Return (x, y) of the center of cell containing provided text 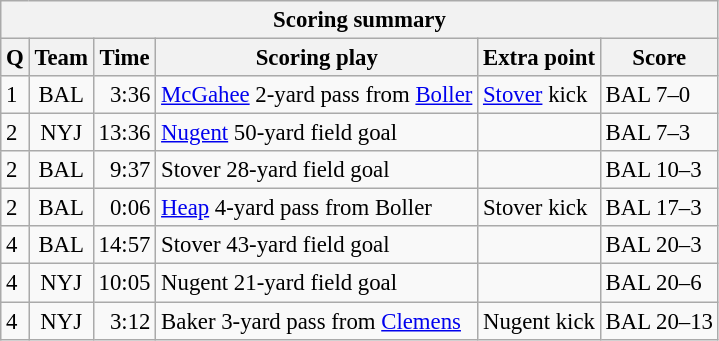
Nugent 50-yard field goal (317, 133)
Team (61, 58)
Time (124, 58)
Nugent 21-yard field goal (317, 283)
Extra point (540, 58)
Scoring play (317, 58)
10:05 (124, 283)
Stover 43-yard field goal (317, 245)
BAL 17–3 (659, 208)
9:37 (124, 170)
BAL 7–0 (659, 95)
3:36 (124, 95)
Stover 28-yard field goal (317, 170)
BAL 20–6 (659, 283)
BAL 7–3 (659, 133)
Heap 4-yard pass from Boller (317, 208)
McGahee 2-yard pass from Boller (317, 95)
1 (15, 95)
Scoring summary (360, 20)
Nugent kick (540, 321)
Baker 3-yard pass from Clemens (317, 321)
BAL 20–13 (659, 321)
13:36 (124, 133)
BAL 10–3 (659, 170)
3:12 (124, 321)
BAL 20–3 (659, 245)
0:06 (124, 208)
Score (659, 58)
Q (15, 58)
14:57 (124, 245)
